Scan for the cell matching the given text and deliver its [X, Y] coordinate at center. 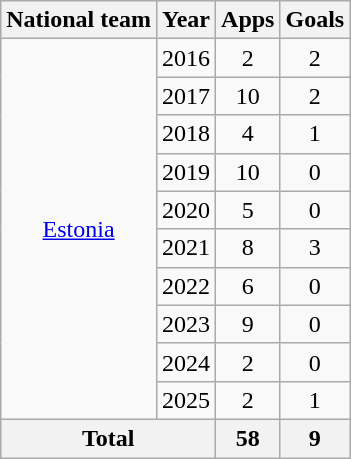
2016 [186, 58]
2020 [186, 210]
National team [79, 20]
2021 [186, 248]
2024 [186, 362]
4 [248, 134]
2018 [186, 134]
3 [315, 248]
Apps [248, 20]
Goals [315, 20]
58 [248, 438]
6 [248, 286]
2019 [186, 172]
2025 [186, 400]
2017 [186, 96]
2022 [186, 286]
Total [108, 438]
5 [248, 210]
Year [186, 20]
Estonia [79, 230]
8 [248, 248]
2023 [186, 324]
